Locate the cell with the specified text and output its [x, y] center coordinate. 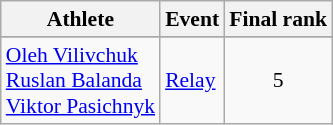
Oleh VilivchukRuslan BalandaViktor Pasichnyk [80, 80]
5 [278, 80]
Event [192, 19]
Relay [192, 80]
Athlete [80, 19]
Final rank [278, 19]
